Return (x, y) of the center of cell containing provided text 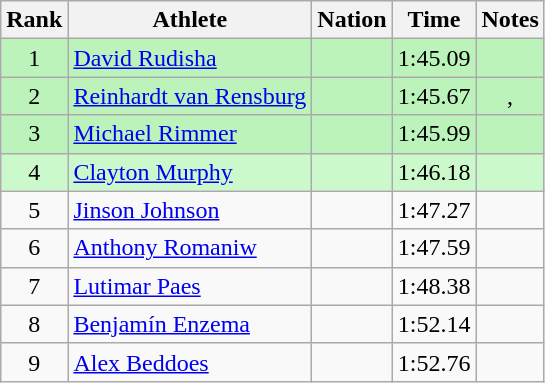
Time (434, 20)
Clayton Murphy (190, 172)
1:48.38 (434, 286)
Anthony Romaniw (190, 248)
1:45.09 (434, 58)
1:52.14 (434, 324)
3 (34, 134)
Notes (510, 20)
1:46.18 (434, 172)
6 (34, 248)
1:47.59 (434, 248)
Michael Rimmer (190, 134)
2 (34, 96)
1:45.67 (434, 96)
Lutimar Paes (190, 286)
Alex Beddoes (190, 362)
Rank (34, 20)
5 (34, 210)
1:52.76 (434, 362)
1:45.99 (434, 134)
Jinson Johnson (190, 210)
4 (34, 172)
Reinhardt van Rensburg (190, 96)
Nation (352, 20)
9 (34, 362)
8 (34, 324)
Athlete (190, 20)
David Rudisha (190, 58)
Benjamín Enzema (190, 324)
, (510, 96)
7 (34, 286)
1:47.27 (434, 210)
1 (34, 58)
